Detect which cell encompasses the target text, then output its [X, Y] center coordinate. 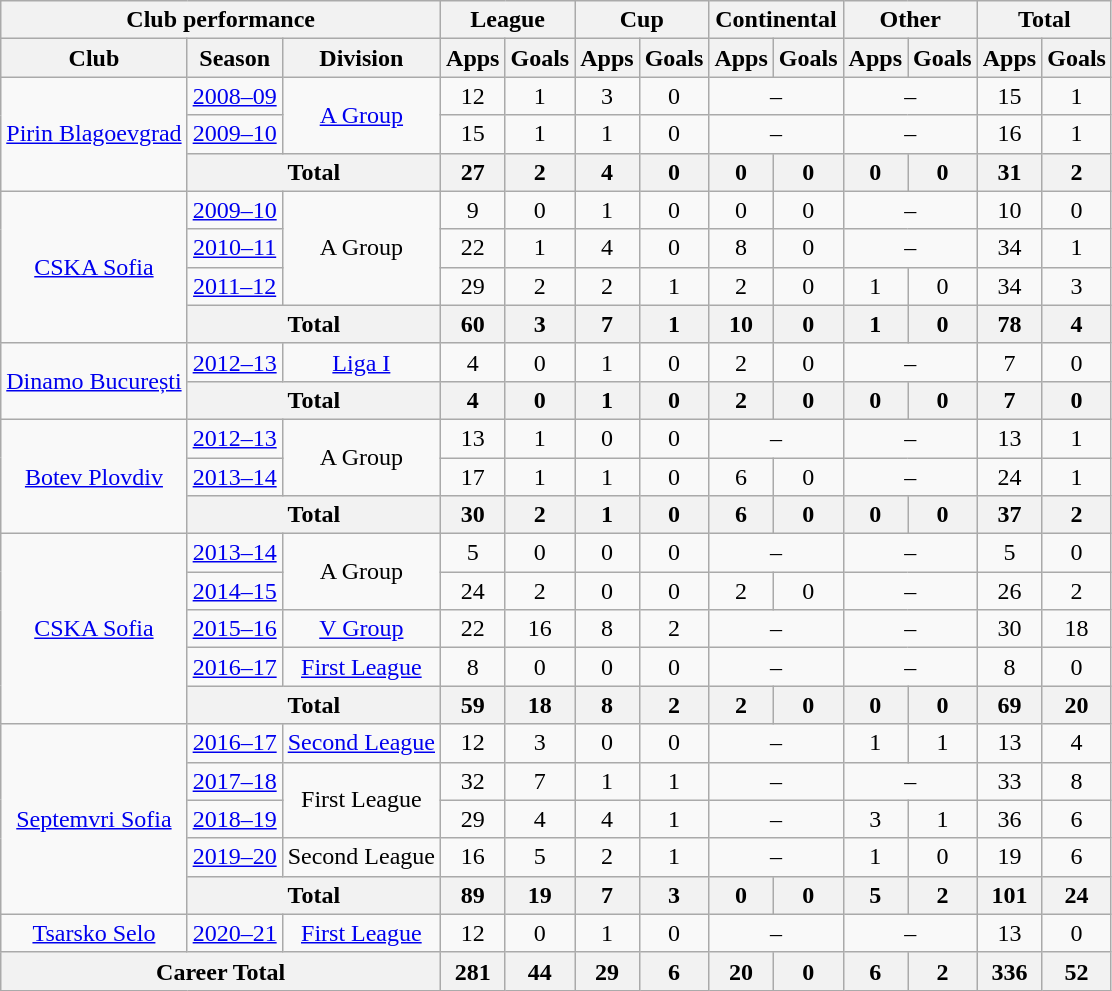
31 [1009, 172]
Dinamo București [94, 381]
2020–21 [234, 933]
33 [1009, 781]
32 [473, 781]
17 [473, 477]
281 [473, 971]
59 [473, 705]
Septemvri Sofia [94, 819]
Liga I [361, 362]
League [508, 20]
44 [540, 971]
2017–18 [234, 781]
2019–20 [234, 857]
60 [473, 324]
Season [234, 58]
Continental [776, 20]
Division [361, 58]
Pirin Blagoevgrad [94, 134]
V Group [361, 629]
78 [1009, 324]
69 [1009, 705]
2008–09 [234, 96]
89 [473, 895]
2018–19 [234, 819]
Other [910, 20]
37 [1009, 515]
2011–12 [234, 286]
Tsarsko Selo [94, 933]
101 [1009, 895]
2014–15 [234, 591]
2010–11 [234, 248]
26 [1009, 591]
Botev Plovdiv [94, 476]
Cup [642, 20]
36 [1009, 819]
27 [473, 172]
Career Total [221, 971]
Club performance [221, 20]
Club [94, 58]
336 [1009, 971]
9 [473, 210]
2015–16 [234, 629]
52 [1077, 971]
